Pinpoint the cell where the given text exists, returning its (x, y) midpoint coordinate. 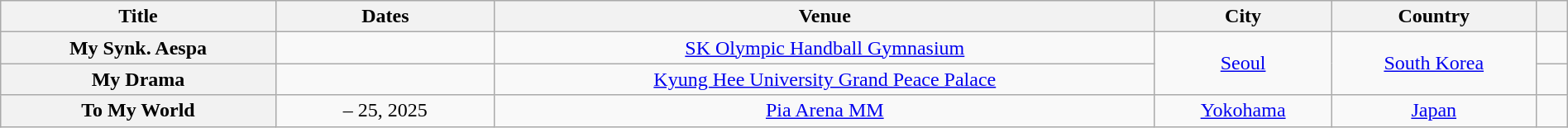
SK Olympic Handball Gymnasium (825, 48)
Title (138, 17)
Yokohama (1243, 111)
My Synk. Aespa (138, 48)
South Korea (1434, 64)
Dates (385, 17)
Seoul (1243, 64)
Country (1434, 17)
Kyung Hee University Grand Peace Palace (825, 79)
City (1243, 17)
To My World (138, 111)
Japan (1434, 111)
Pia Arena MM (825, 111)
My Drama (138, 79)
– 25, 2025 (385, 111)
Venue (825, 17)
